Return [X, Y] of the center of cell containing provided text 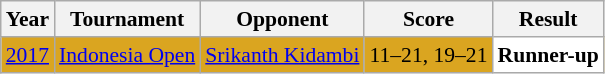
Result [548, 19]
Srikanth Kidambi [282, 55]
Year [28, 19]
Indonesia Open [127, 55]
Score [428, 19]
11–21, 19–21 [428, 55]
Tournament [127, 19]
Opponent [282, 19]
2017 [28, 55]
Runner-up [548, 55]
